Search for the cell housing the specified text and yield its [x, y] center coordinate. 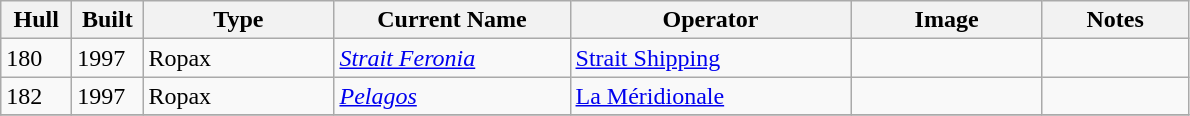
Pelagos [452, 96]
Type [238, 20]
Current Name [452, 20]
Image [946, 20]
Built [108, 20]
Hull [36, 20]
Strait Shipping [710, 58]
Operator [710, 20]
La Méridionale [710, 96]
Notes [1115, 20]
180 [36, 58]
Strait Feronia [452, 58]
182 [36, 96]
